Capture the cell that displays the provided text and extract its [X, Y] central coordinate. 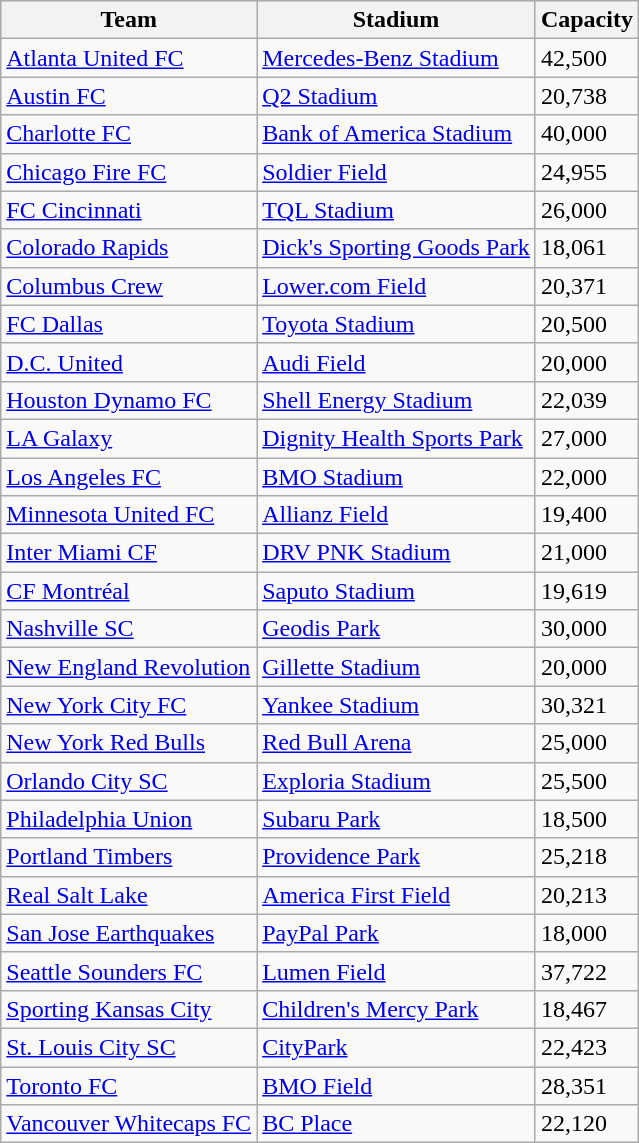
Red Bull Arena [396, 743]
Mercedes-Benz Stadium [396, 58]
18,500 [586, 819]
Subaru Park [396, 819]
New York Red Bulls [129, 743]
22,423 [586, 1047]
Real Salt Lake [129, 895]
CF Montréal [129, 591]
Sporting Kansas City [129, 1009]
22,120 [586, 1124]
Team [129, 20]
20,371 [586, 286]
Orlando City SC [129, 781]
Capacity [586, 20]
20,738 [586, 96]
Exploria Stadium [396, 781]
Dignity Health Sports Park [396, 438]
DRV PNK Stadium [396, 553]
24,955 [586, 172]
20,500 [586, 324]
22,000 [586, 477]
Austin FC [129, 96]
Soldier Field [396, 172]
TQL Stadium [396, 210]
20,213 [586, 895]
Children's Mercy Park [396, 1009]
FC Cincinnati [129, 210]
21,000 [586, 553]
FC Dallas [129, 324]
25,500 [586, 781]
27,000 [586, 438]
CityPark [396, 1047]
Nashville SC [129, 629]
LA Galaxy [129, 438]
BMO Field [396, 1085]
Portland Timbers [129, 857]
San Jose Earthquakes [129, 933]
30,000 [586, 629]
Seattle Sounders FC [129, 971]
PayPal Park [396, 933]
Stadium [396, 20]
Audi Field [396, 362]
America First Field [396, 895]
Geodis Park [396, 629]
Toyota Stadium [396, 324]
Inter Miami CF [129, 553]
Colorado Rapids [129, 248]
BMO Stadium [396, 477]
40,000 [586, 134]
25,218 [586, 857]
Gillette Stadium [396, 667]
Los Angeles FC [129, 477]
Philadelphia Union [129, 819]
Dick's Sporting Goods Park [396, 248]
Atlanta United FC [129, 58]
Toronto FC [129, 1085]
Saputo Stadium [396, 591]
Lower.com Field [396, 286]
St. Louis City SC [129, 1047]
Columbus Crew [129, 286]
Charlotte FC [129, 134]
Vancouver Whitecaps FC [129, 1124]
Shell Energy Stadium [396, 400]
19,400 [586, 515]
22,039 [586, 400]
Minnesota United FC [129, 515]
Houston Dynamo FC [129, 400]
25,000 [586, 743]
Yankee Stadium [396, 705]
30,321 [586, 705]
28,351 [586, 1085]
Allianz Field [396, 515]
New England Revolution [129, 667]
37,722 [586, 971]
Lumen Field [396, 971]
18,467 [586, 1009]
18,061 [586, 248]
Providence Park [396, 857]
19,619 [586, 591]
Chicago Fire FC [129, 172]
Bank of America Stadium [396, 134]
D.C. United [129, 362]
New York City FC [129, 705]
18,000 [586, 933]
42,500 [586, 58]
BC Place [396, 1124]
26,000 [586, 210]
Q2 Stadium [396, 96]
